Scan for the cell matching the given text and deliver its [X, Y] coordinate at center. 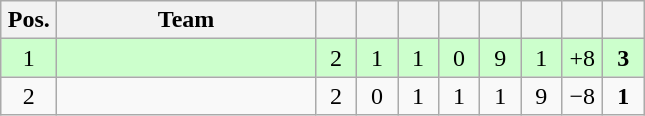
3 [624, 58]
+8 [582, 58]
Team [186, 20]
Pos. [29, 20]
−8 [582, 96]
